Search for the cell housing the specified text and yield its (X, Y) center coordinate. 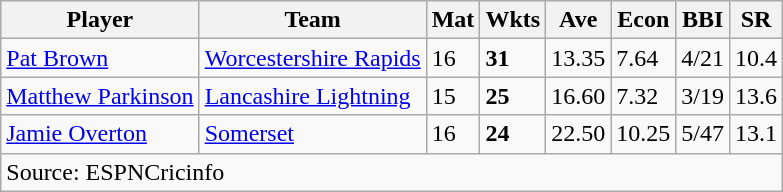
25 (513, 96)
Jamie Overton (100, 134)
Pat Brown (100, 58)
Mat (453, 20)
Source: ESPNCricinfo (392, 172)
BBI (703, 20)
22.50 (578, 134)
31 (513, 58)
3/19 (703, 96)
7.64 (644, 58)
13.1 (756, 134)
Player (100, 20)
Lancashire Lightning (312, 96)
16.60 (578, 96)
Matthew Parkinson (100, 96)
Wkts (513, 20)
Econ (644, 20)
10.4 (756, 58)
5/47 (703, 134)
Ave (578, 20)
4/21 (703, 58)
24 (513, 134)
13.35 (578, 58)
Somerset (312, 134)
Team (312, 20)
10.25 (644, 134)
SR (756, 20)
Worcestershire Rapids (312, 58)
7.32 (644, 96)
13.6 (756, 96)
15 (453, 96)
